Pinpoint the cell where the given text exists, returning its [x, y] midpoint coordinate. 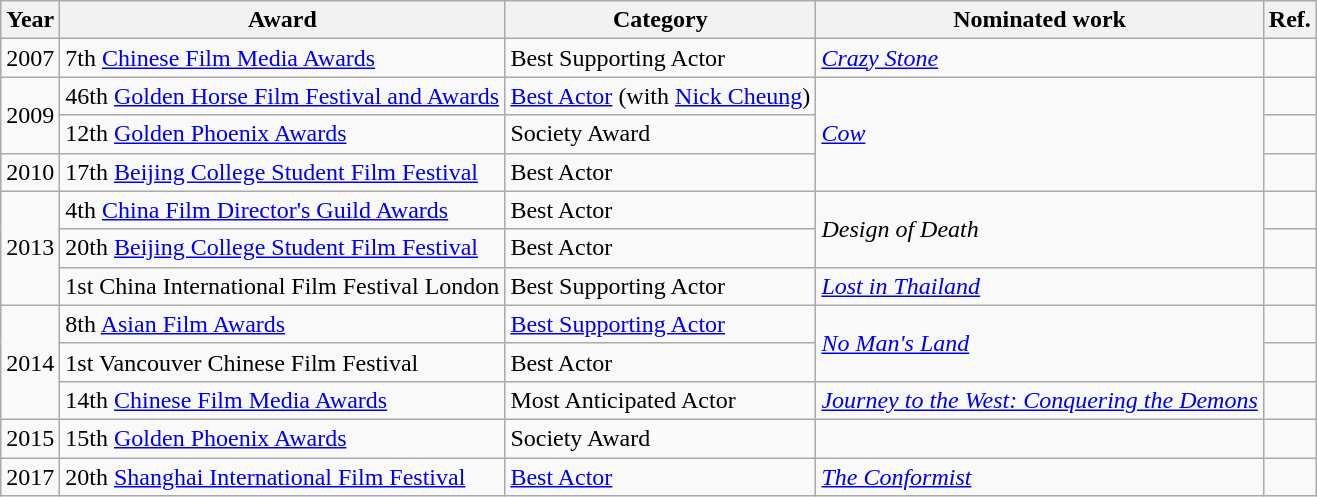
Journey to the West: Conquering the Demons [1040, 400]
20th Shanghai International Film Festival [282, 477]
2013 [30, 248]
Crazy Stone [1040, 58]
The Conformist [1040, 477]
2009 [30, 115]
1st Vancouver Chinese Film Festival [282, 362]
4th China Film Director's Guild Awards [282, 210]
15th Golden Phoenix Awards [282, 438]
46th Golden Horse Film Festival and Awards [282, 96]
Nominated work [1040, 20]
Design of Death [1040, 229]
14th Chinese Film Media Awards [282, 400]
No Man's Land [1040, 343]
Lost in Thailand [1040, 286]
7th Chinese Film Media Awards [282, 58]
12th Golden Phoenix Awards [282, 134]
Ref. [1290, 20]
17th Beijing College Student Film Festival [282, 172]
Award [282, 20]
2010 [30, 172]
Category [660, 20]
1st China International Film Festival London [282, 286]
Cow [1040, 134]
Year [30, 20]
2014 [30, 362]
2007 [30, 58]
Best Actor (with Nick Cheung) [660, 96]
2015 [30, 438]
8th Asian Film Awards [282, 324]
20th Beijing College Student Film Festival [282, 248]
2017 [30, 477]
Most Anticipated Actor [660, 400]
